Search for the cell housing the specified text and yield its (X, Y) center coordinate. 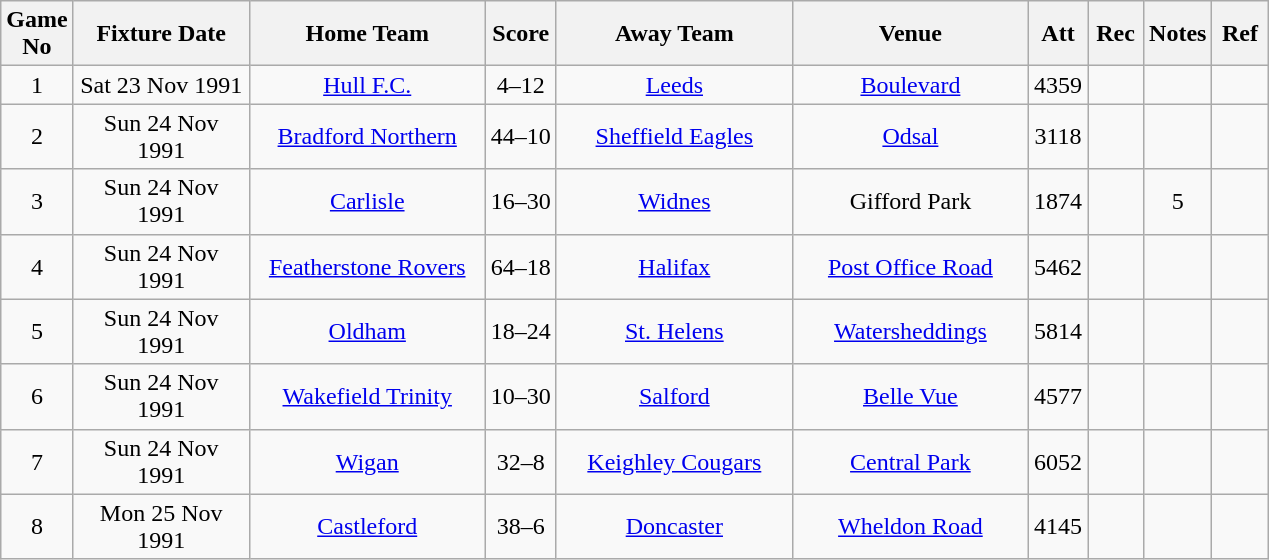
3118 (1058, 136)
2 (37, 136)
Home Team (367, 34)
Keighley Cougars (674, 462)
Belle Vue (910, 396)
4577 (1058, 396)
Carlisle (367, 202)
44–10 (520, 136)
Wheldon Road (910, 526)
1874 (1058, 202)
10–30 (520, 396)
Wakefield Trinity (367, 396)
Fixture Date (161, 34)
Post Office Road (910, 266)
Wigan (367, 462)
6 (37, 396)
7 (37, 462)
Rec (1116, 34)
Away Team (674, 34)
8 (37, 526)
16–30 (520, 202)
Central Park (910, 462)
Widnes (674, 202)
Sat 23 Nov 1991 (161, 85)
St. Helens (674, 332)
38–6 (520, 526)
Odsal (910, 136)
4 (37, 266)
Score (520, 34)
Leeds (674, 85)
Doncaster (674, 526)
Halifax (674, 266)
6052 (1058, 462)
32–8 (520, 462)
Ref (1240, 34)
Oldham (367, 332)
3 (37, 202)
4–12 (520, 85)
4359 (1058, 85)
Featherstone Rovers (367, 266)
1 (37, 85)
Mon 25 Nov 1991 (161, 526)
Salford (674, 396)
Watersheddings (910, 332)
Hull F.C. (367, 85)
Venue (910, 34)
Castleford (367, 526)
Gifford Park (910, 202)
Boulevard (910, 85)
Att (1058, 34)
Bradford Northern (367, 136)
5462 (1058, 266)
64–18 (520, 266)
18–24 (520, 332)
5814 (1058, 332)
Game No (37, 34)
4145 (1058, 526)
Notes (1178, 34)
Sheffield Eagles (674, 136)
